Extract the (X, Y) coordinate from the center of the cell holding the provided text.  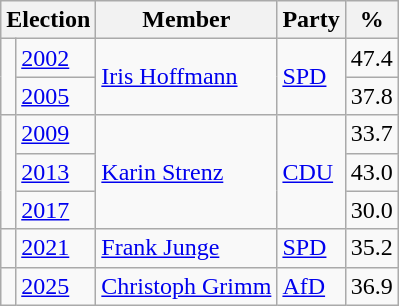
Frank Junge (186, 248)
Member (186, 20)
2013 (56, 172)
AfD (311, 286)
2002 (56, 58)
35.2 (372, 248)
43.0 (372, 172)
2021 (56, 248)
% (372, 20)
Party (311, 20)
2025 (56, 286)
47.4 (372, 58)
37.8 (372, 96)
30.0 (372, 210)
CDU (311, 172)
36.9 (372, 286)
33.7 (372, 134)
Christoph Grimm (186, 286)
Iris Hoffmann (186, 77)
2009 (56, 134)
2005 (56, 96)
Election (48, 20)
Karin Strenz (186, 172)
2017 (56, 210)
